Identify which cell holds the provided text, then report its [X, Y] central coordinate. 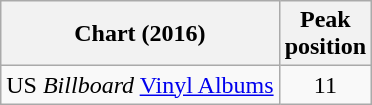
11 [325, 85]
US Billboard Vinyl Albums [140, 85]
Chart (2016) [140, 34]
Peakposition [325, 34]
